Output the [x, y] coordinate of the center of the cell containing the given text.  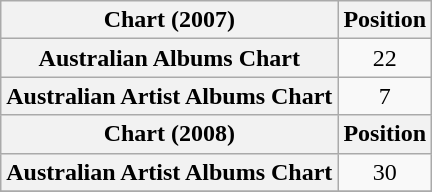
7 [385, 96]
22 [385, 58]
30 [385, 172]
Chart (2008) [170, 134]
Australian Albums Chart [170, 58]
Chart (2007) [170, 20]
